Provide the (x, y) coordinate of the cell's center where the given text is located.  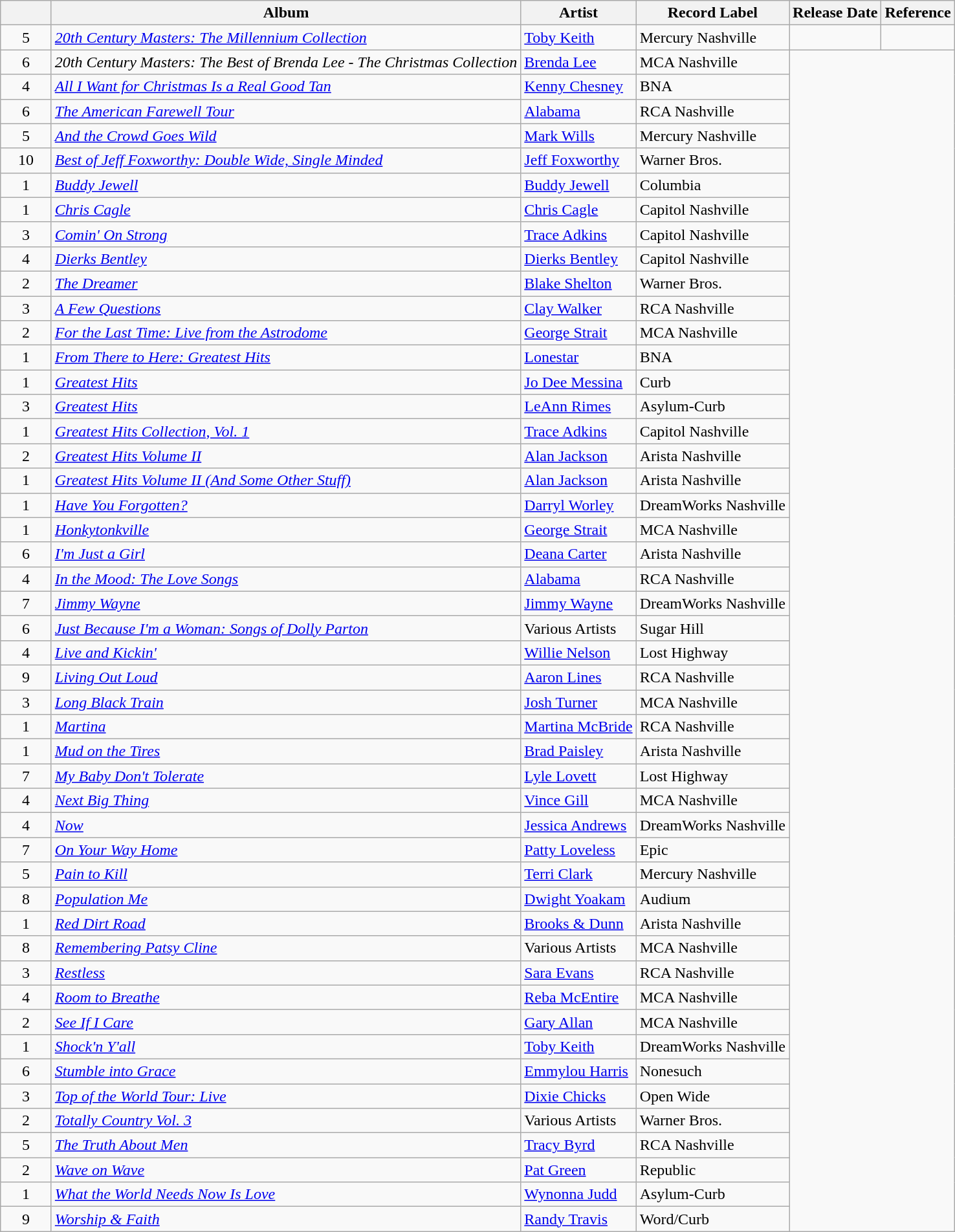
Martina (286, 727)
In the Mood: The Love Songs (286, 579)
Curb (712, 382)
Wynonna Judd (578, 1194)
Top of the World Tour: Live (286, 1096)
Aaron Lines (578, 677)
Mark Wills (578, 136)
Artist (578, 13)
Live and Kickin' (286, 653)
Greatest Hits Volume II (And Some Other Stuff) (286, 481)
I'm Just a Girl (286, 554)
What the World Needs Now Is Love (286, 1194)
On Your Way Home (286, 850)
Jessica Andrews (578, 825)
Have You Forgotten? (286, 505)
Brooks & Dunn (578, 924)
Dixie Chicks (578, 1096)
Terri Clark (578, 874)
Greatest Hits Collection, Vol. 1 (286, 431)
Sara Evans (578, 973)
Reba McEntire (578, 997)
Tracy Byrd (578, 1145)
Album (286, 13)
Gary Allan (578, 1022)
Remembering Patsy Cline (286, 948)
Long Black Train (286, 702)
10 (26, 160)
Epic (712, 850)
Emmylou Harris (578, 1071)
Deana Carter (578, 554)
Best of Jeff Foxworthy: Double Wide, Single Minded (286, 160)
Jo Dee Messina (578, 382)
Nonesuch (712, 1071)
Columbia (712, 185)
Martina McBride (578, 727)
The Truth About Men (286, 1145)
Honkytonkville (286, 530)
Lonestar (578, 358)
Population Me (286, 899)
Just Because I'm a Woman: Songs of Dolly Parton (286, 628)
Release Date (835, 13)
Greatest Hits Volume II (286, 456)
Pain to Kill (286, 874)
Restless (286, 973)
Kenny Chesney (578, 87)
Now (286, 825)
Darryl Worley (578, 505)
Room to Breathe (286, 997)
Mud on the Tires (286, 751)
Blake Shelton (578, 283)
Word/Curb (712, 1219)
20th Century Masters: The Millennium Collection (286, 38)
Red Dirt Road (286, 924)
See If I Care (286, 1022)
LeAnn Rimes (578, 407)
Josh Turner (578, 702)
And the Crowd Goes Wild (286, 136)
Record Label (712, 13)
My Baby Don't Tolerate (286, 776)
For the Last Time: Live from the Astrodome (286, 333)
Jeff Foxworthy (578, 160)
Republic (712, 1170)
Patty Loveless (578, 850)
Stumble into Grace (286, 1071)
Willie Nelson (578, 653)
Vince Gill (578, 801)
Brad Paisley (578, 751)
Sugar Hill (712, 628)
Worship & Faith (286, 1219)
The American Farewell Tour (286, 111)
Living Out Loud (286, 677)
Randy Travis (578, 1219)
Wave on Wave (286, 1170)
Pat Green (578, 1170)
Brenda Lee (578, 62)
Comin' On Strong (286, 234)
Dwight Yoakam (578, 899)
From There to Here: Greatest Hits (286, 358)
Next Big Thing (286, 801)
Open Wide (712, 1096)
20th Century Masters: The Best of Brenda Lee - The Christmas Collection (286, 62)
Clay Walker (578, 308)
Lyle Lovett (578, 776)
All I Want for Christmas Is a Real Good Tan (286, 87)
The Dreamer (286, 283)
Shock'n Y'all (286, 1046)
Reference (917, 13)
Audium (712, 899)
Totally Country Vol. 3 (286, 1121)
A Few Questions (286, 308)
